Return [x, y] of the center of cell containing provided text 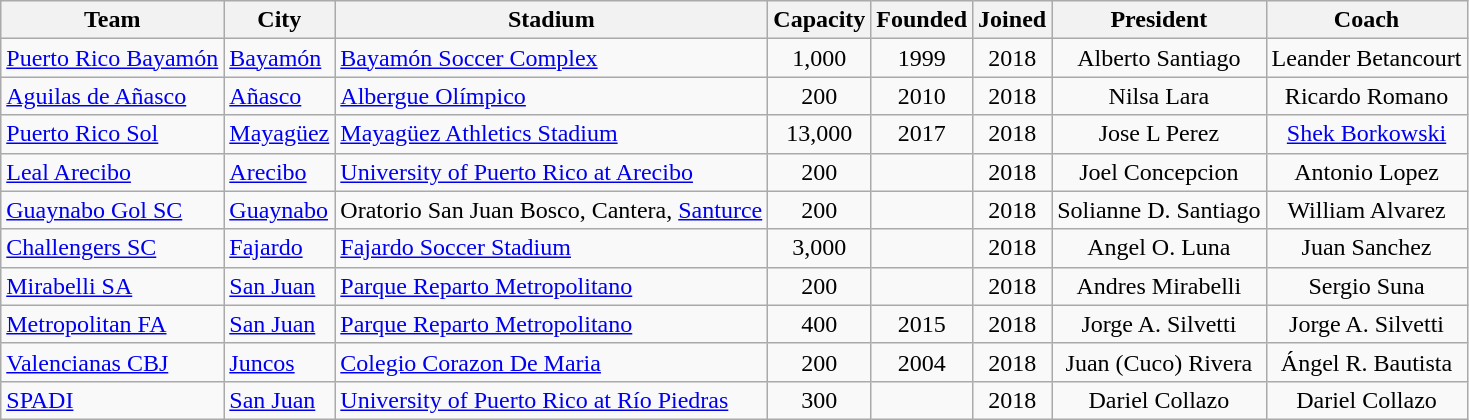
Colegio Corazon De Maria [552, 362]
2017 [922, 134]
Joined [1012, 20]
Aguilas de Añasco [112, 96]
Mayagüez [280, 134]
Andres Mirabelli [1159, 286]
Ricardo Romano [1366, 96]
Shek Borkowski [1366, 134]
Arecibo [280, 172]
Añasco [280, 96]
2015 [922, 324]
Coach [1366, 20]
Puerto Rico Bayamón [112, 58]
President [1159, 20]
Ángel R. Bautista [1366, 362]
City [280, 20]
Solianne D. Santiago [1159, 210]
Leander Betancourt [1366, 58]
Guaynabo [280, 210]
Juan (Cuco) Rivera [1159, 362]
Jose L Perez [1159, 134]
Fajardo Soccer Stadium [552, 248]
2010 [922, 96]
Leal Arecibo [112, 172]
Bayamón Soccer Complex [552, 58]
400 [820, 324]
Mirabelli SA [112, 286]
Joel Concepcion [1159, 172]
University of Puerto Rico at Río Piedras [552, 400]
Bayamón [280, 58]
Fajardo [280, 248]
Mayagüez Athletics Stadium [552, 134]
Metropolitan FA [112, 324]
University of Puerto Rico at Arecibo [552, 172]
Founded [922, 20]
Team [112, 20]
Guaynabo Gol SC [112, 210]
Oratorio San Juan Bosco, Cantera, Santurce [552, 210]
Challengers SC [112, 248]
300 [820, 400]
Angel O. Luna [1159, 248]
2004 [922, 362]
William Alvarez [1366, 210]
Sergio Suna [1366, 286]
Stadium [552, 20]
Valencianas CBJ [112, 362]
Alberto Santiago [1159, 58]
Antonio Lopez [1366, 172]
Juan Sanchez [1366, 248]
3,000 [820, 248]
Nilsa Lara [1159, 96]
Juncos [280, 362]
SPADI [112, 400]
1,000 [820, 58]
1999 [922, 58]
13,000 [820, 134]
Puerto Rico Sol [112, 134]
Capacity [820, 20]
Albergue Olímpico [552, 96]
